Locate the cell with the specified text and output its (X, Y) center coordinate. 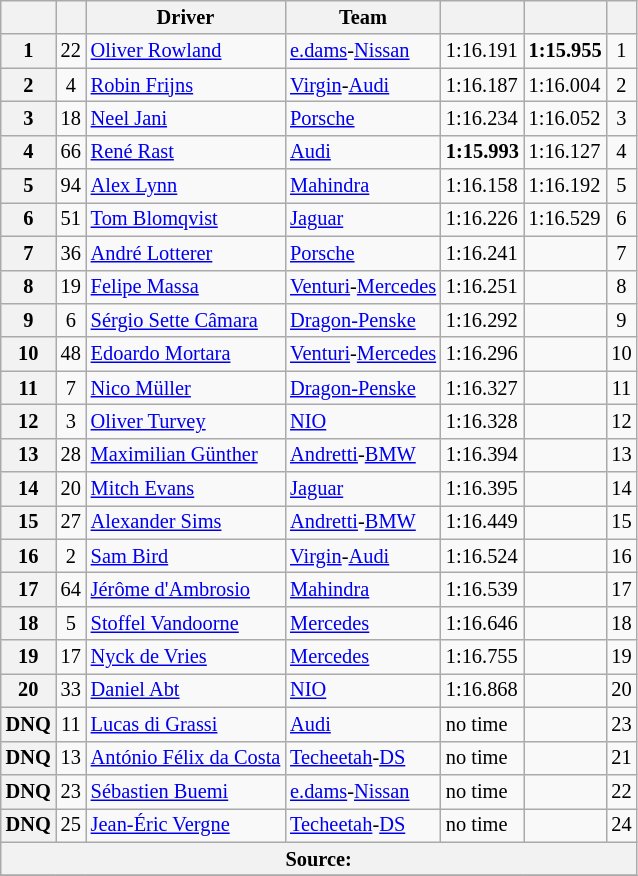
Sébastien Buemi (186, 791)
94 (71, 186)
René Rast (186, 152)
1:15.993 (482, 152)
66 (71, 152)
48 (71, 354)
1:16.524 (482, 556)
1:15.955 (566, 51)
1:16.052 (566, 118)
Jean-Éric Vergne (186, 825)
Neel Jani (186, 118)
1:16.158 (482, 186)
António Félix da Costa (186, 758)
1:16.226 (482, 219)
Daniel Abt (186, 690)
Oliver Rowland (186, 51)
1:16.296 (482, 354)
1:16.187 (482, 85)
36 (71, 253)
Mitch Evans (186, 489)
Tom Blomqvist (186, 219)
Sam Bird (186, 556)
Source: (319, 859)
1:16.755 (482, 657)
Lucas di Grassi (186, 724)
André Lotterer (186, 253)
1:16.646 (482, 623)
1:16.251 (482, 287)
1:16.394 (482, 455)
Nyck de Vries (186, 657)
Alexander Sims (186, 522)
Robin Frijns (186, 85)
Felipe Massa (186, 287)
1:16.127 (566, 152)
Driver (186, 17)
1:16.191 (482, 51)
Oliver Turvey (186, 421)
Nico Müller (186, 388)
Team (363, 17)
1:16.327 (482, 388)
1:16.449 (482, 522)
Alex Lynn (186, 186)
27 (71, 522)
1:16.539 (482, 589)
1:16.328 (482, 421)
1:16.241 (482, 253)
Maximilian Günther (186, 455)
33 (71, 690)
24 (621, 825)
1:16.529 (566, 219)
Stoffel Vandoorne (186, 623)
1:16.004 (566, 85)
1:16.234 (482, 118)
64 (71, 589)
Sérgio Sette Câmara (186, 320)
Jérôme d'Ambrosio (186, 589)
21 (621, 758)
1:16.395 (482, 489)
25 (71, 825)
1:16.292 (482, 320)
51 (71, 219)
28 (71, 455)
1:16.192 (566, 186)
Edoardo Mortara (186, 354)
1:16.868 (482, 690)
